Pinpoint the cell where the given text exists, returning its [x, y] midpoint coordinate. 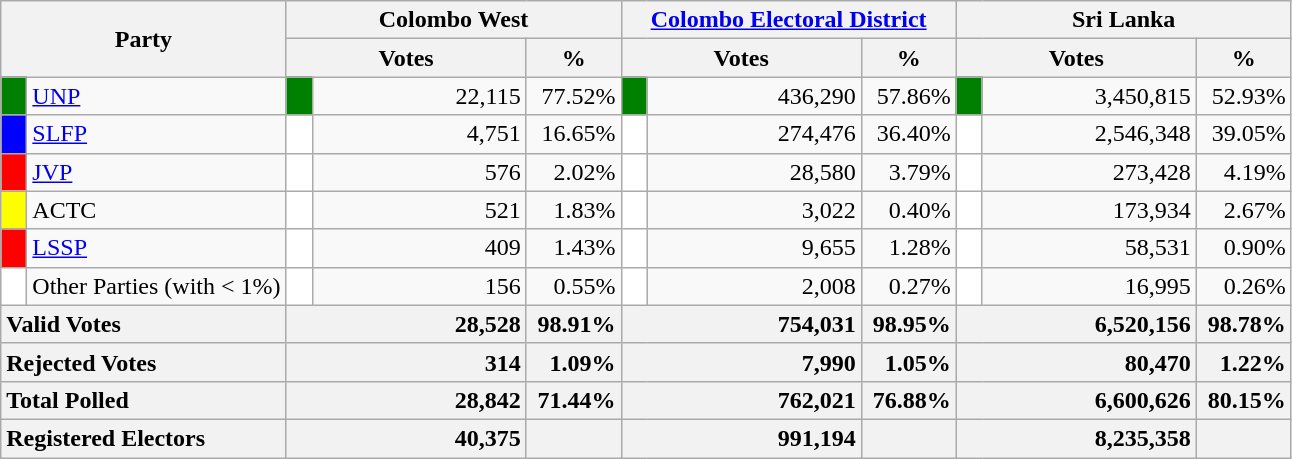
Valid Votes [144, 324]
0.90% [1244, 248]
22,115 [419, 96]
3,022 [754, 210]
1.09% [574, 362]
0.27% [908, 286]
1.43% [574, 248]
991,194 [741, 438]
58,531 [1089, 248]
SLFP [156, 134]
1.83% [574, 210]
Total Polled [144, 400]
6,520,156 [1076, 324]
1.22% [1244, 362]
2,546,348 [1089, 134]
80.15% [1244, 400]
1.05% [908, 362]
71.44% [574, 400]
6,600,626 [1076, 400]
LSSP [156, 248]
0.55% [574, 286]
2.67% [1244, 210]
98.95% [908, 324]
4,751 [419, 134]
4.19% [1244, 172]
521 [419, 210]
Other Parties (with < 1%) [156, 286]
156 [419, 286]
2.02% [574, 172]
28,842 [406, 400]
80,470 [1076, 362]
1.28% [908, 248]
273,428 [1089, 172]
ACTC [156, 210]
57.86% [908, 96]
173,934 [1089, 210]
76.88% [908, 400]
36.40% [908, 134]
274,476 [754, 134]
Sri Lanka [1124, 20]
436,290 [754, 96]
Rejected Votes [144, 362]
762,021 [741, 400]
7,990 [741, 362]
3.79% [908, 172]
40,375 [406, 438]
0.26% [1244, 286]
52.93% [1244, 96]
16,995 [1089, 286]
28,580 [754, 172]
576 [419, 172]
409 [419, 248]
UNP [156, 96]
Party [144, 39]
Registered Electors [144, 438]
28,528 [406, 324]
77.52% [574, 96]
JVP [156, 172]
39.05% [1244, 134]
3,450,815 [1089, 96]
Colombo Electoral District [788, 20]
16.65% [574, 134]
9,655 [754, 248]
0.40% [908, 210]
98.78% [1244, 324]
754,031 [741, 324]
8,235,358 [1076, 438]
98.91% [574, 324]
2,008 [754, 286]
314 [406, 362]
Colombo West [454, 20]
